Return (x, y) of the center of cell containing provided text 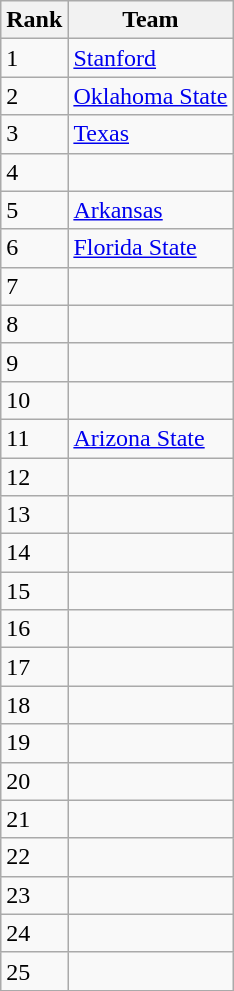
5 (34, 210)
24 (34, 933)
17 (34, 667)
13 (34, 515)
18 (34, 705)
25 (34, 971)
16 (34, 629)
20 (34, 781)
8 (34, 324)
Arkansas (150, 210)
19 (34, 743)
11 (34, 438)
23 (34, 895)
Team (150, 20)
Texas (150, 134)
21 (34, 819)
10 (34, 400)
14 (34, 553)
Florida State (150, 248)
9 (34, 362)
12 (34, 477)
22 (34, 857)
1 (34, 58)
Oklahoma State (150, 96)
Arizona State (150, 438)
6 (34, 248)
Rank (34, 20)
2 (34, 96)
Stanford (150, 58)
3 (34, 134)
7 (34, 286)
4 (34, 172)
15 (34, 591)
